Return the (x, y) coordinate for the center point of the cell that contains the specified text.  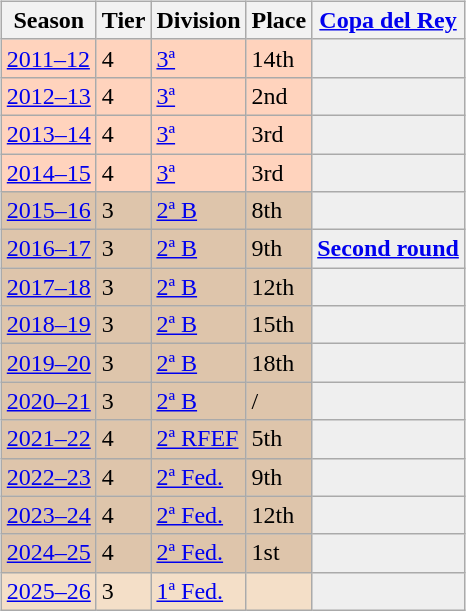
2020–21 (48, 401)
2021–22 (48, 439)
2022–23 (48, 477)
2nd (279, 96)
2019–20 (48, 363)
2015–16 (48, 211)
5th (279, 439)
2011–12 (48, 58)
2017–18 (48, 287)
Tier (124, 20)
2025–26 (48, 591)
14th (279, 58)
2023–24 (48, 515)
/ (279, 401)
Place (279, 20)
8th (279, 211)
18th (279, 363)
2024–25 (48, 553)
2012–13 (48, 96)
1st (279, 553)
Season (48, 20)
2013–14 (48, 134)
Copa del Rey (388, 20)
2018–19 (48, 325)
2016–17 (48, 249)
2014–15 (48, 173)
Second round (388, 249)
1ª Fed. (198, 591)
Division (198, 20)
15th (279, 325)
2ª RFEF (198, 439)
